Detect which cell encompasses the target text, then output its [x, y] center coordinate. 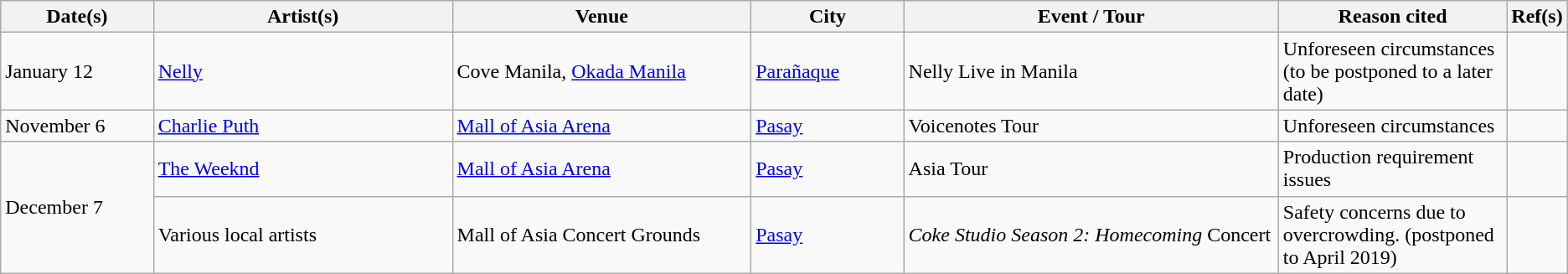
Nelly [303, 71]
Cove Manila, Okada Manila [601, 71]
Various local artists [303, 235]
Mall of Asia Concert Grounds [601, 235]
Unforeseen circumstances (to be postponed to a later date) [1392, 71]
Artist(s) [303, 17]
Date(s) [77, 17]
Charlie Puth [303, 126]
Asia Tour [1091, 169]
Voicenotes Tour [1091, 126]
Nelly Live in Manila [1091, 71]
January 12 [77, 71]
Unforeseen circumstances [1392, 126]
City [828, 17]
Ref(s) [1537, 17]
Event / Tour [1091, 17]
Safety concerns due to overcrowding. (postponed to April 2019) [1392, 235]
Reason cited [1392, 17]
Production requirement issues [1392, 169]
December 7 [77, 208]
November 6 [77, 126]
Venue [601, 17]
Parañaque [828, 71]
Coke Studio Season 2: Homecoming Concert [1091, 235]
The Weeknd [303, 169]
